Extract the (X, Y) coordinate from the center of the cell holding the provided text.  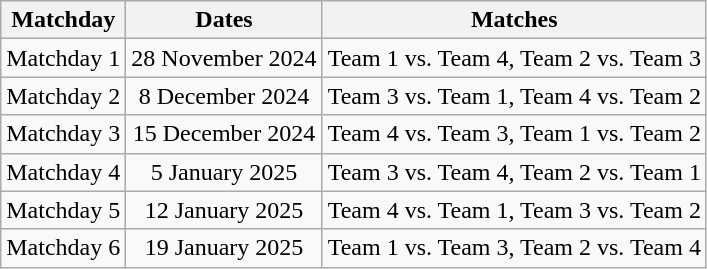
28 November 2024 (224, 58)
Matchday 2 (64, 96)
Team 3 vs. Team 1, Team 4 vs. Team 2 (514, 96)
15 December 2024 (224, 134)
Team 4 vs. Team 1, Team 3 vs. Team 2 (514, 210)
Team 4 vs. Team 3, Team 1 vs. Team 2 (514, 134)
Team 3 vs. Team 4, Team 2 vs. Team 1 (514, 172)
5 January 2025 (224, 172)
Matchday 5 (64, 210)
Matchday 4 (64, 172)
Matches (514, 20)
Team 1 vs. Team 4, Team 2 vs. Team 3 (514, 58)
Dates (224, 20)
Matchday 3 (64, 134)
Matchday 1 (64, 58)
8 December 2024 (224, 96)
Team 1 vs. Team 3, Team 2 vs. Team 4 (514, 248)
19 January 2025 (224, 248)
Matchday (64, 20)
12 January 2025 (224, 210)
Matchday 6 (64, 248)
